Return (X, Y) of the center of cell containing provided text 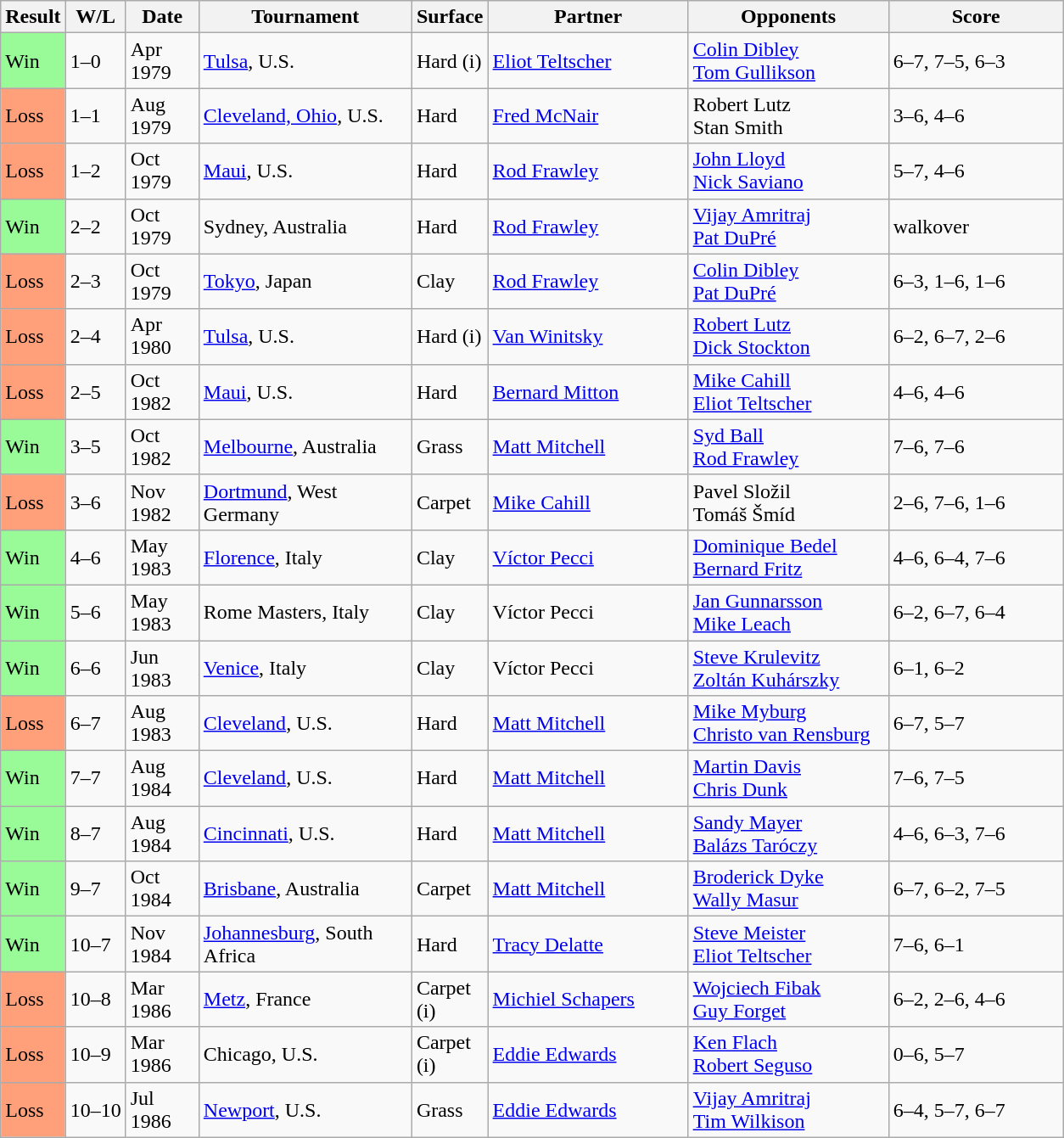
4–6 (95, 557)
Van Winitsky (588, 336)
walkover (976, 226)
Tokyo, Japan (305, 282)
Nov 1982 (162, 502)
6–7, 6–2, 7–5 (976, 889)
9–7 (95, 889)
Tracy Delatte (588, 944)
Opponents (788, 17)
6–1, 6–2 (976, 667)
Jun 1983 (162, 667)
6–2, 6–7, 6–4 (976, 613)
Dominique Bedel Bernard Fritz (788, 557)
Pavel Složil Tomáš Šmíd (788, 502)
4–6, 4–6 (976, 392)
10–7 (95, 944)
Tournament (305, 17)
John Lloyd Nick Saviano (788, 171)
Apr 1979 (162, 61)
Colin Dibley Tom Gullikson (788, 61)
Metz, France (305, 1000)
Chicago, U.S. (305, 1054)
Aug 1979 (162, 115)
Sandy Mayer Balázs Taróczy (788, 833)
Mike Cahill (588, 502)
1–1 (95, 115)
10–9 (95, 1054)
Jul 1986 (162, 1110)
Jan Gunnarsson Mike Leach (788, 613)
Nov 1984 (162, 944)
Rome Masters, Italy (305, 613)
Robert Lutz Dick Stockton (788, 336)
2–2 (95, 226)
Dortmund, West Germany (305, 502)
Bernard Mitton (588, 392)
Surface (450, 17)
W/L (95, 17)
3–6 (95, 502)
6–4, 5–7, 6–7 (976, 1110)
2–5 (95, 392)
5–7, 4–6 (976, 171)
Oct 1984 (162, 889)
7–6, 6–1 (976, 944)
2–4 (95, 336)
1–2 (95, 171)
Steve Krulevitz Zoltán Kuhárszky (788, 667)
Date (162, 17)
6–3, 1–6, 1–6 (976, 282)
Aug 1983 (162, 723)
Partner (588, 17)
Vijay Amritraj Tim Wilkison (788, 1110)
Eliot Teltscher (588, 61)
Florence, Italy (305, 557)
6–6 (95, 667)
Venice, Italy (305, 667)
5–6 (95, 613)
Johannesburg, South Africa (305, 944)
7–7 (95, 779)
4–6, 6–3, 7–6 (976, 833)
6–7, 7–5, 6–3 (976, 61)
Michiel Schapers (588, 1000)
Syd Ball Rod Frawley (788, 446)
3–6, 4–6 (976, 115)
2–6, 7–6, 1–6 (976, 502)
6–2, 2–6, 4–6 (976, 1000)
Cleveland, Ohio, U.S. (305, 115)
Steve Meister Eliot Teltscher (788, 944)
4–6, 6–4, 7–6 (976, 557)
Brisbane, Australia (305, 889)
Fred McNair (588, 115)
Newport, U.S. (305, 1110)
Martin Davis Chris Dunk (788, 779)
8–7 (95, 833)
Result (33, 17)
Robert Lutz Stan Smith (788, 115)
Melbourne, Australia (305, 446)
Mike Cahill Eliot Teltscher (788, 392)
6–2, 6–7, 2–6 (976, 336)
7–6, 7–6 (976, 446)
Colin Dibley Pat DuPré (788, 282)
10–10 (95, 1110)
6–7 (95, 723)
Mike Myburg Christo van Rensburg (788, 723)
Score (976, 17)
0–6, 5–7 (976, 1054)
Sydney, Australia (305, 226)
3–5 (95, 446)
Broderick Dyke Wally Masur (788, 889)
2–3 (95, 282)
Wojciech Fibak Guy Forget (788, 1000)
Cincinnati, U.S. (305, 833)
Vijay Amritraj Pat DuPré (788, 226)
10–8 (95, 1000)
7–6, 7–5 (976, 779)
1–0 (95, 61)
Apr 1980 (162, 336)
Ken Flach Robert Seguso (788, 1054)
6–7, 5–7 (976, 723)
